Locate the cell with the specified text and output its [x, y] center coordinate. 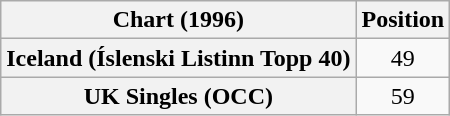
Iceland (Íslenski Listinn Topp 40) [178, 58]
UK Singles (OCC) [178, 96]
Chart (1996) [178, 20]
49 [403, 58]
Position [403, 20]
59 [403, 96]
